Detect which cell encompasses the target text, then output its (x, y) center coordinate. 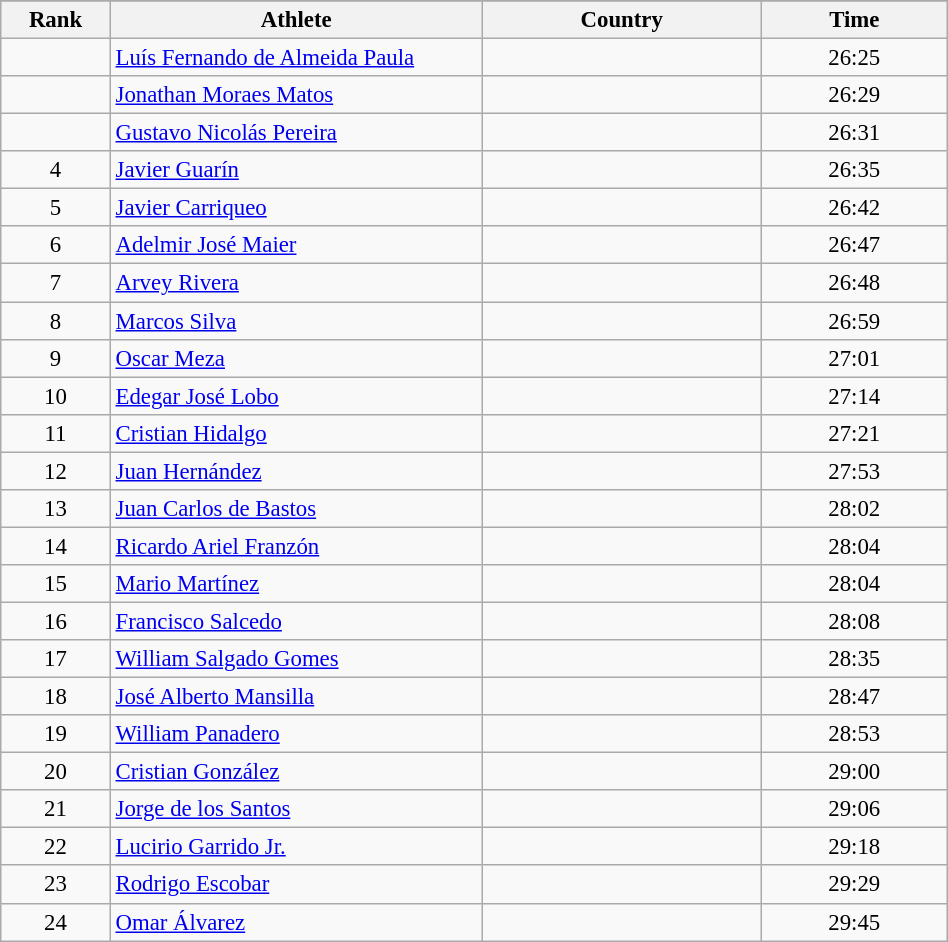
Jorge de los Santos (296, 809)
29:45 (854, 922)
28:02 (854, 509)
7 (56, 283)
Javier Carriqueo (296, 208)
27:53 (854, 471)
Luís Fernando de Almeida Paula (296, 58)
William Panadero (296, 734)
11 (56, 433)
Lucirio Garrido Jr. (296, 847)
15 (56, 584)
16 (56, 621)
6 (56, 245)
4 (56, 170)
19 (56, 734)
28:35 (854, 659)
8 (56, 321)
26:59 (854, 321)
24 (56, 922)
9 (56, 358)
27:01 (854, 358)
28:08 (854, 621)
26:47 (854, 245)
José Alberto Mansilla (296, 697)
Rodrigo Escobar (296, 885)
18 (56, 697)
17 (56, 659)
William Salgado Gomes (296, 659)
27:21 (854, 433)
Juan Carlos de Bastos (296, 509)
Javier Guarín (296, 170)
26:48 (854, 283)
26:42 (854, 208)
26:35 (854, 170)
Cristian González (296, 772)
26:29 (854, 95)
29:29 (854, 885)
Athlete (296, 20)
Omar Álvarez (296, 922)
Mario Martínez (296, 584)
Cristian Hidalgo (296, 433)
29:06 (854, 809)
Adelmir José Maier (296, 245)
21 (56, 809)
Rank (56, 20)
26:25 (854, 58)
Marcos Silva (296, 321)
Jonathan Moraes Matos (296, 95)
28:47 (854, 697)
Gustavo Nicolás Pereira (296, 133)
5 (56, 208)
Juan Hernández (296, 471)
Edegar José Lobo (296, 396)
Time (854, 20)
10 (56, 396)
27:14 (854, 396)
29:18 (854, 847)
23 (56, 885)
22 (56, 847)
Arvey Rivera (296, 283)
12 (56, 471)
28:53 (854, 734)
20 (56, 772)
Ricardo Ariel Franzón (296, 546)
Country (622, 20)
13 (56, 509)
29:00 (854, 772)
Oscar Meza (296, 358)
26:31 (854, 133)
Francisco Salcedo (296, 621)
14 (56, 546)
